Return the (x, y) coordinate for the center point of the cell that contains the specified text.  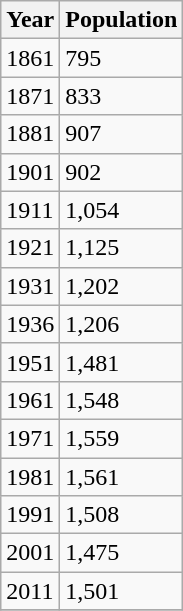
902 (122, 172)
795 (122, 58)
1936 (30, 324)
1981 (30, 477)
1881 (30, 134)
1,501 (122, 591)
1,054 (122, 210)
1871 (30, 96)
1901 (30, 172)
1931 (30, 286)
833 (122, 96)
2011 (30, 591)
1,548 (122, 400)
1,481 (122, 362)
1,561 (122, 477)
1,202 (122, 286)
1,125 (122, 248)
Population (122, 20)
1951 (30, 362)
1861 (30, 58)
1,475 (122, 553)
1,206 (122, 324)
1961 (30, 400)
2001 (30, 553)
907 (122, 134)
1991 (30, 515)
Year (30, 20)
1971 (30, 438)
1,559 (122, 438)
1921 (30, 248)
1911 (30, 210)
1,508 (122, 515)
